Capture the cell that displays the provided text and extract its [x, y] central coordinate. 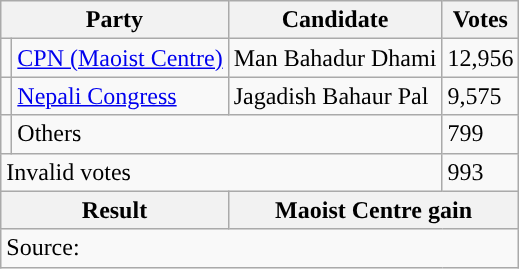
Invalid votes [222, 172]
799 [480, 134]
Nepali Congress [120, 96]
Maoist Centre gain [374, 210]
Jagadish Bahaur Pal [335, 96]
9,575 [480, 96]
12,956 [480, 58]
Votes [480, 20]
Party [114, 20]
Others [227, 134]
Candidate [335, 20]
Man Bahadur Dhami [335, 58]
Source: [260, 248]
Result [114, 210]
CPN (Maoist Centre) [120, 58]
993 [480, 172]
